Determine the (x, y) coordinate at the center of the cell enclosing the given text.  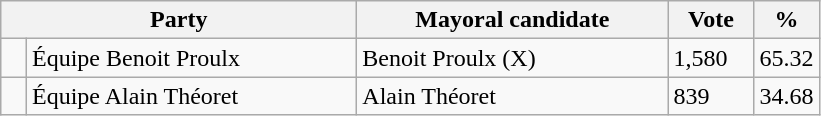
Party (179, 20)
Mayoral candidate (512, 20)
65.32 (786, 58)
Équipe Benoit Proulx (191, 58)
34.68 (786, 96)
Vote (711, 20)
Équipe Alain Théoret (191, 96)
1,580 (711, 58)
Benoit Proulx (X) (512, 58)
839 (711, 96)
% (786, 20)
Alain Théoret (512, 96)
